Locate the cell with the specified text and output its (X, Y) center coordinate. 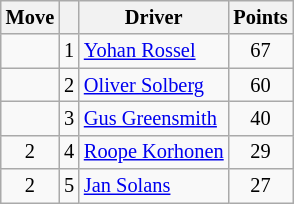
Points (261, 17)
Jan Solans (154, 186)
67 (261, 51)
Move (30, 17)
40 (261, 118)
Oliver Solberg (154, 85)
60 (261, 85)
3 (69, 118)
Gus Greensmith (154, 118)
Roope Korhonen (154, 152)
1 (69, 51)
27 (261, 186)
Yohan Rossel (154, 51)
4 (69, 152)
Driver (154, 17)
5 (69, 186)
29 (261, 152)
